Determine the [X, Y] coordinate at the center of the cell enclosing the given text.  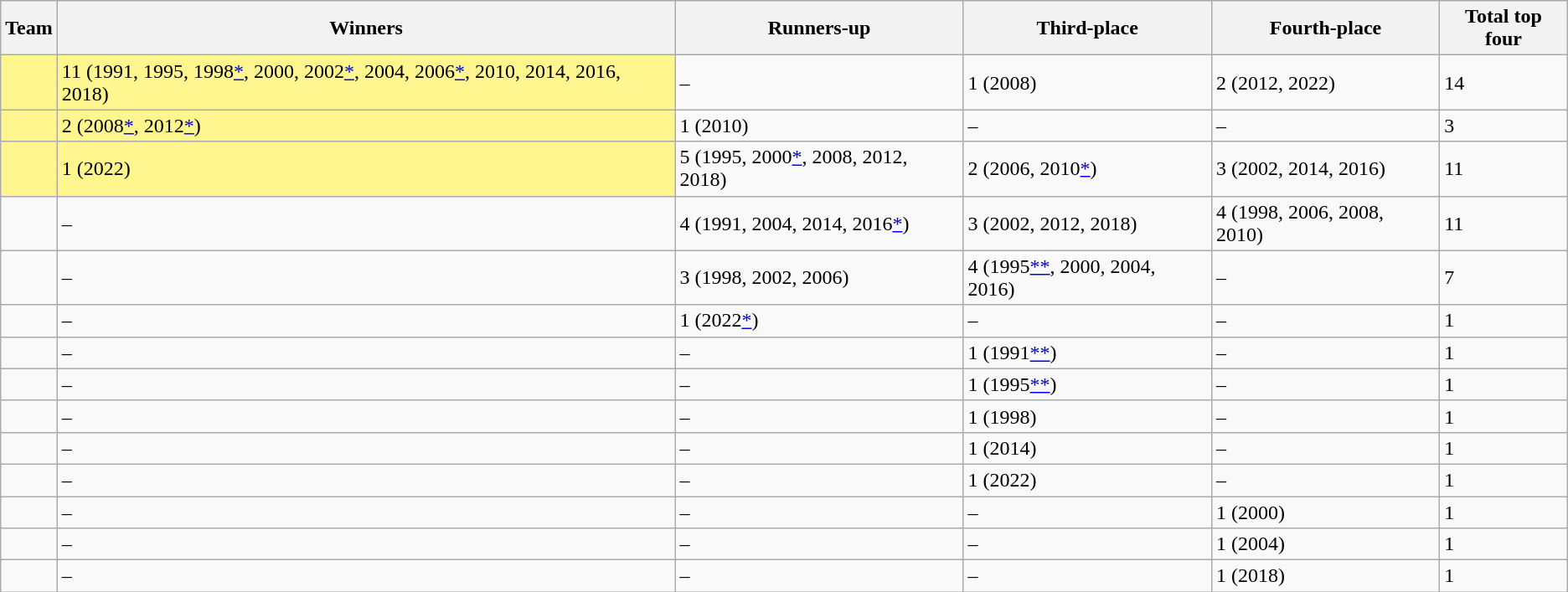
7 [1504, 278]
Fourth-place [1325, 28]
4 (1991, 2004, 2014, 2016*) [819, 223]
4 (1995**, 2000, 2004, 2016) [1087, 278]
4 (1998, 2006, 2008, 2010) [1325, 223]
14 [1504, 82]
Team [29, 28]
1 (2010) [819, 126]
1 (1995**) [1087, 384]
1 (2022*) [819, 321]
3 (2002, 2014, 2016) [1325, 169]
1 (2004) [1325, 544]
2 (2008*, 2012*) [366, 126]
1 (1998) [1087, 416]
3 (1998, 2002, 2006) [819, 278]
1 (2008) [1087, 82]
1 (2000) [1325, 512]
3 (2002, 2012, 2018) [1087, 223]
Third-place [1087, 28]
Total top four [1504, 28]
1 (2018) [1325, 576]
1 (2014) [1087, 448]
Runners-up [819, 28]
1 (1991**) [1087, 353]
11 (1991, 1995, 1998*, 2000, 2002*, 2004, 2006*, 2010, 2014, 2016, 2018) [366, 82]
3 [1504, 126]
2 (2006, 2010*) [1087, 169]
2 (2012, 2022) [1325, 82]
5 (1995, 2000*, 2008, 2012, 2018) [819, 169]
Winners [366, 28]
